For the text-containing cell, return its midpoint in (x, y) coordinate format. 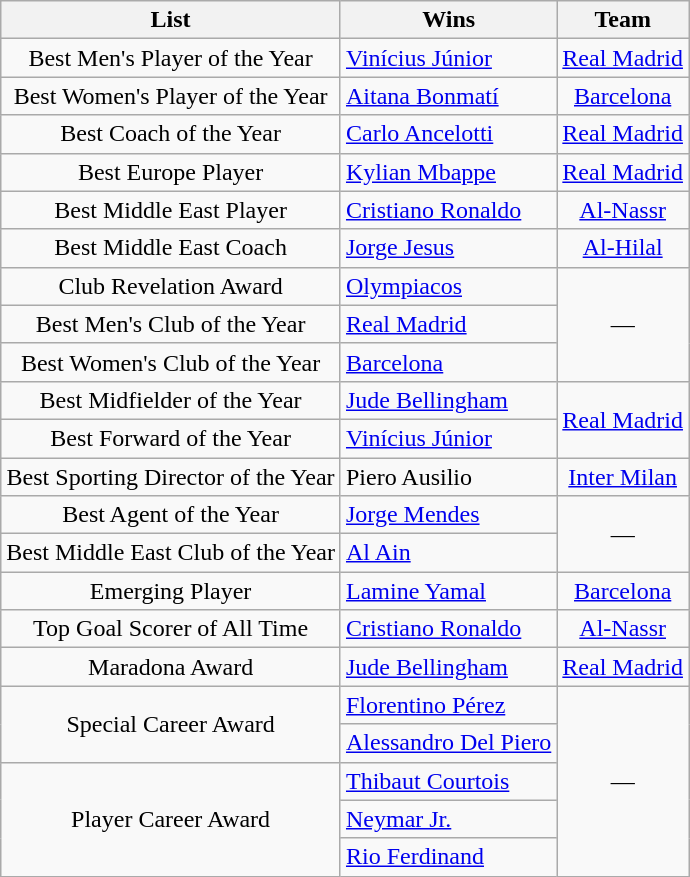
List (171, 20)
Jorge Jesus (448, 248)
Best Europe Player (171, 172)
Best Middle East Player (171, 210)
Thibaut Courtois (448, 781)
Wins (448, 20)
Best Agent of the Year (171, 515)
Kylian Mbappe (448, 172)
Inter Milan (623, 477)
Best Men's Player of the Year (171, 58)
Best Women's Club of the Year (171, 362)
Best Sporting Director of the Year (171, 477)
Club Revelation Award (171, 286)
Team (623, 20)
Best Middle East Coach (171, 248)
Lamine Yamal (448, 591)
Best Women's Player of the Year (171, 96)
Special Career Award (171, 724)
Emerging Player (171, 591)
Best Coach of the Year (171, 134)
Alessandro Del Piero (448, 743)
Rio Ferdinand (448, 857)
Top Goal Scorer of All Time (171, 629)
Neymar Jr. (448, 819)
Olympiacos (448, 286)
Jorge Mendes (448, 515)
Al-Hilal (623, 248)
Maradona Award (171, 667)
Carlo Ancelotti (448, 134)
Al Ain (448, 553)
Best Forward of the Year (171, 438)
Aitana Bonmatí (448, 96)
Player Career Award (171, 819)
Best Middle East Club of the Year (171, 553)
Florentino Pérez (448, 705)
Best Men's Club of the Year (171, 324)
Best Midfielder of the Year (171, 400)
Piero Ausilio (448, 477)
